Capture the cell that displays the provided text and extract its [X, Y] central coordinate. 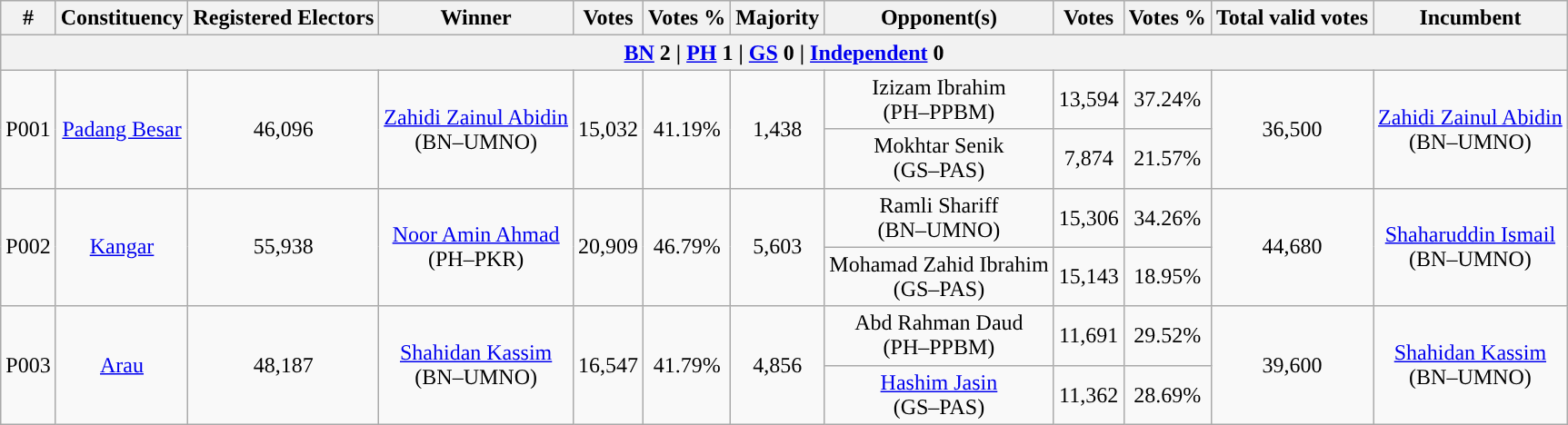
P002 [28, 247]
37.24% [1167, 100]
55,938 [284, 247]
Shaharuddin Ismail(BN–UMNO) [1471, 247]
29.52% [1167, 336]
5,603 [778, 247]
Ramli Shariff(BN–UMNO) [939, 218]
Abd Rahman Daud(PH–PPBM) [939, 336]
Incumbent [1471, 18]
4,856 [778, 365]
Mokhtar Senik(GS–PAS) [939, 158]
41.19% [687, 129]
44,680 [1292, 247]
48,187 [284, 365]
41.79% [687, 365]
34.26% [1167, 218]
1,438 [778, 129]
Winner [476, 18]
Noor Amin Ahmad(PH–PKR) [476, 247]
7,874 [1089, 158]
Padang Besar [122, 129]
28.69% [1167, 394]
Arau [122, 365]
Izizam Ibrahim(PH–PPBM) [939, 100]
Majority [778, 18]
Total valid votes [1292, 18]
11,691 [1089, 336]
15,306 [1089, 218]
11,362 [1089, 394]
15,143 [1089, 276]
46.79% [687, 247]
P001 [28, 129]
P003 [28, 365]
Kangar [122, 247]
Mohamad Zahid Ibrahim(GS–PAS) [939, 276]
18.95% [1167, 276]
Hashim Jasin(GS–PAS) [939, 394]
21.57% [1167, 158]
46,096 [284, 129]
36,500 [1292, 129]
Registered Electors [284, 18]
39,600 [1292, 365]
Constituency [122, 18]
20,909 [607, 247]
13,594 [1089, 100]
Opponent(s) [939, 18]
BN 2 | PH 1 | GS 0 | Independent 0 [784, 53]
# [28, 18]
16,547 [607, 365]
15,032 [607, 129]
